Search for the cell housing the specified text and yield its (x, y) center coordinate. 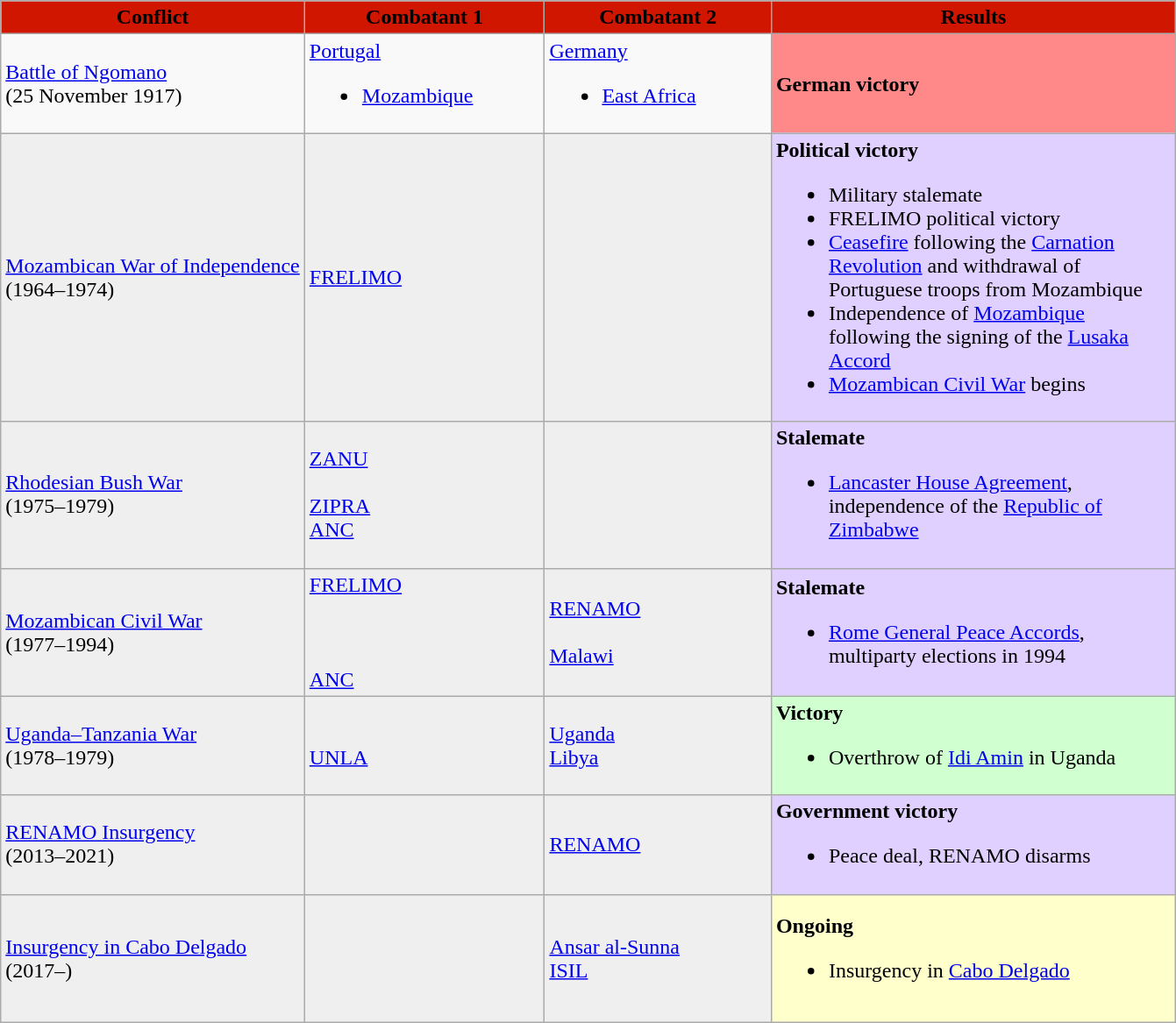
Government victoryPeace deal, RENAMO disarms (973, 845)
FRELIMO (424, 277)
Germany East Africa (658, 84)
German victory (973, 84)
VictoryOverthrow of Idi Amin in Uganda (973, 745)
OngoingInsurgency in Cabo Delgado (973, 958)
Combatant 1 (424, 18)
Conflict (153, 18)
RENAMO Insurgency(2013–2021) (153, 845)
Ansar al-Sunna ISIL (658, 958)
Rhodesian Bush War(1975–1979) (153, 494)
Mozambican War of Independence(1964–1974) (153, 277)
Results (973, 18)
Combatant 2 (658, 18)
StalemateLancaster House Agreement, independence of the Republic of Zimbabwe (973, 494)
Portugal Mozambique (424, 84)
RENAMO Malawi (658, 632)
Mozambican Civil War(1977–1994) (153, 632)
Insurgency in Cabo Delgado(2017–) (153, 958)
FRELIMO ANC (424, 632)
Battle of Ngomano(25 November 1917) (153, 84)
Uganda–Tanzania War(1978–1979) (153, 745)
RENAMO (658, 845)
Uganda Libya (658, 745)
UNLA (424, 745)
ZANU ZIPRA ANC (424, 494)
StalemateRome General Peace Accords, multiparty elections in 1994 (973, 632)
